Extract the [X, Y] coordinate from the center of the cell holding the provided text.  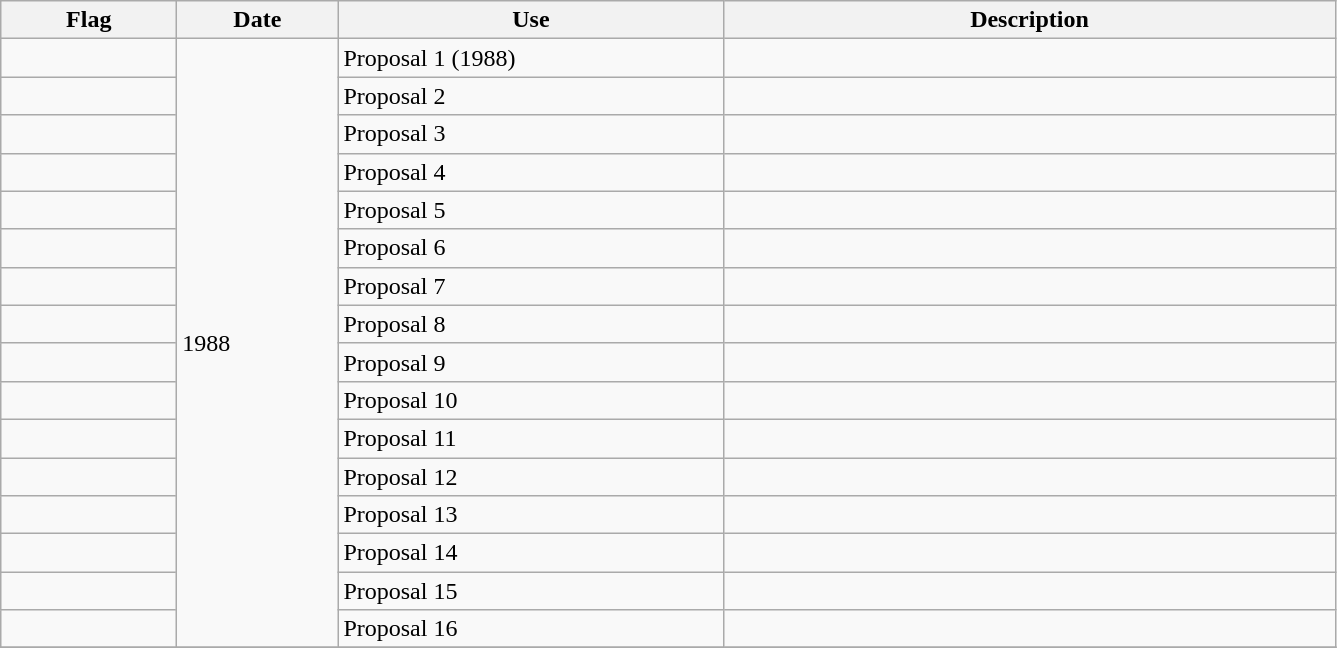
Proposal 15 [531, 591]
1988 [258, 344]
Proposal 10 [531, 400]
Proposal 7 [531, 286]
Proposal 16 [531, 629]
Proposal 2 [531, 96]
Flag [89, 20]
Proposal 6 [531, 248]
Date [258, 20]
Proposal 5 [531, 210]
Use [531, 20]
Proposal 14 [531, 553]
Proposal 8 [531, 324]
Proposal 12 [531, 477]
Proposal 9 [531, 362]
Proposal 3 [531, 134]
Proposal 1 (1988) [531, 58]
Description [1030, 20]
Proposal 13 [531, 515]
Proposal 4 [531, 172]
Proposal 11 [531, 438]
